Extract the (X, Y) coordinate from the center of the cell holding the provided text.  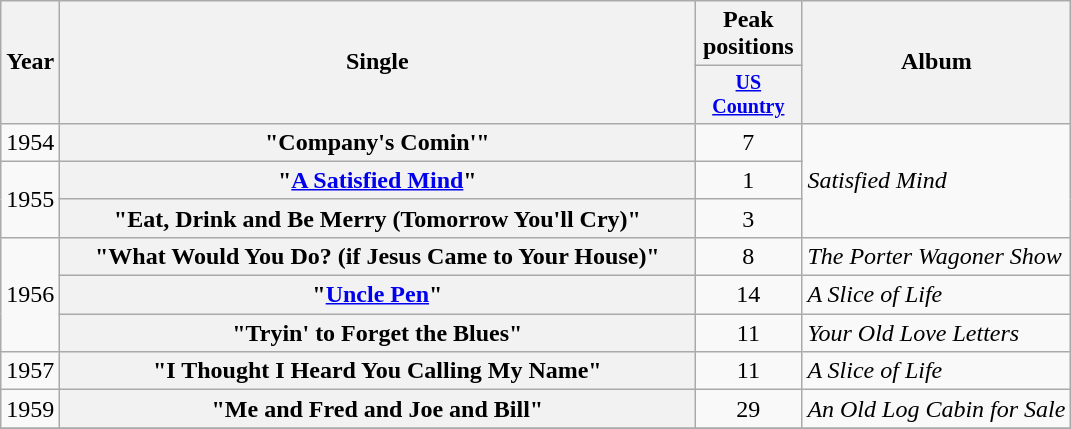
1956 (30, 294)
"Company's Comin'" (378, 142)
1955 (30, 199)
"Eat, Drink and Be Merry (Tomorrow You'll Cry)" (378, 218)
1957 (30, 371)
"A Satisfied Mind" (378, 180)
1 (748, 180)
Album (936, 62)
Single (378, 62)
The Porter Wagoner Show (936, 256)
14 (748, 295)
"Tryin' to Forget the Blues" (378, 333)
8 (748, 256)
"Me and Fred and Joe and Bill" (378, 409)
Peak positions (748, 34)
Year (30, 62)
1959 (30, 409)
Your Old Love Letters (936, 333)
3 (748, 218)
7 (748, 142)
An Old Log Cabin for Sale (936, 409)
"What Would You Do? (if Jesus Came to Your House)" (378, 256)
US Country (748, 94)
"Uncle Pen" (378, 295)
Satisfied Mind (936, 180)
"I Thought I Heard You Calling My Name" (378, 371)
1954 (30, 142)
29 (748, 409)
